Return the [x, y] coordinate for the center point of the cell that contains the specified text.  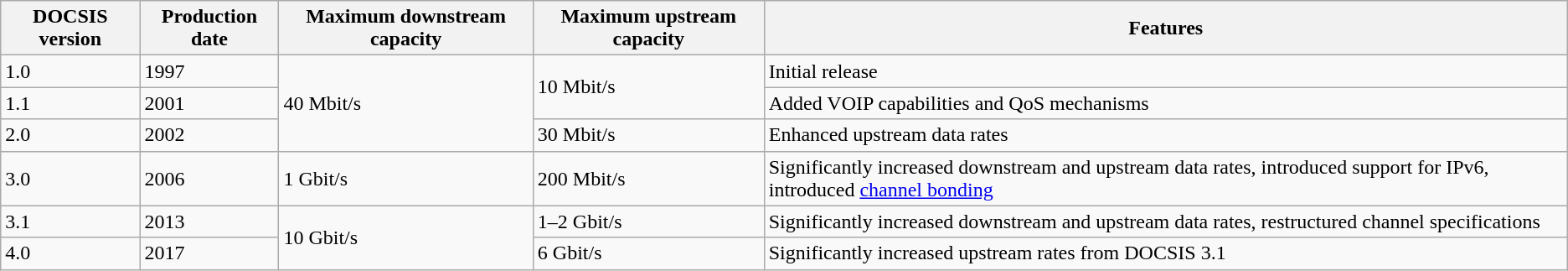
1.0 [70, 71]
4.0 [70, 253]
2013 [209, 221]
DOCSIS version [70, 29]
2017 [209, 253]
30 Mbit/s [648, 135]
Significantly increased upstream rates from DOCSIS 3.1 [1166, 253]
40 Mbit/s [405, 103]
Added VOIP capabilities and QoS mechanisms [1166, 103]
2002 [209, 135]
Maximum upstream capacity [648, 29]
1–2 Gbit/s [648, 221]
200 Mbit/s [648, 178]
3.0 [70, 178]
Maximum downstream capacity [405, 29]
1997 [209, 71]
Significantly increased downstream and upstream data rates, introduced support for IPv6, introduced channel bonding [1166, 178]
Enhanced upstream data rates [1166, 135]
2001 [209, 103]
Features [1166, 29]
1.1 [70, 103]
2006 [209, 178]
Production date [209, 29]
Significantly increased downstream and upstream data rates, restructured channel specifications [1166, 221]
10 Mbit/s [648, 87]
3.1 [70, 221]
Initial release [1166, 71]
6 Gbit/s [648, 253]
2.0 [70, 135]
10 Gbit/s [405, 237]
1 Gbit/s [405, 178]
